Search for the cell housing the specified text and yield its (x, y) center coordinate. 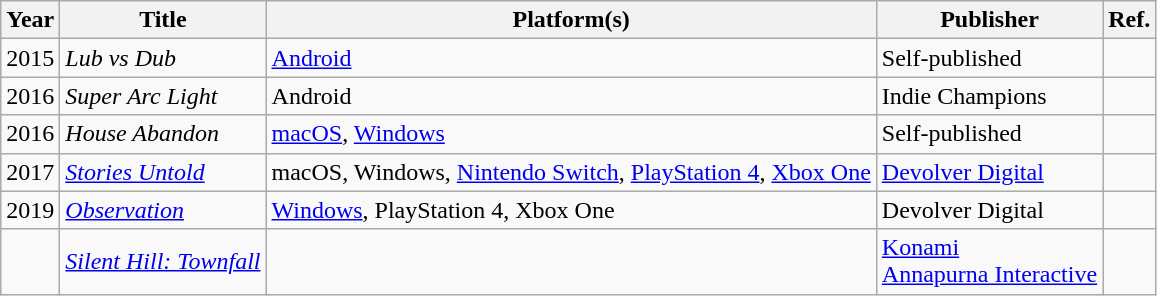
2015 (30, 58)
macOS, Windows (571, 134)
macOS, Windows, Nintendo Switch, PlayStation 4, Xbox One (571, 172)
2019 (30, 210)
Silent Hill: Townfall (163, 262)
Lub vs Dub (163, 58)
Stories Untold (163, 172)
KonamiAnnapurna Interactive (989, 262)
Title (163, 20)
Observation (163, 210)
Windows, PlayStation 4, Xbox One (571, 210)
Ref. (1130, 20)
Indie Champions (989, 96)
Platform(s) (571, 20)
Publisher (989, 20)
House Abandon (163, 134)
Super Arc Light (163, 96)
Year (30, 20)
2017 (30, 172)
